For the text-containing cell, return its midpoint in (X, Y) coordinate format. 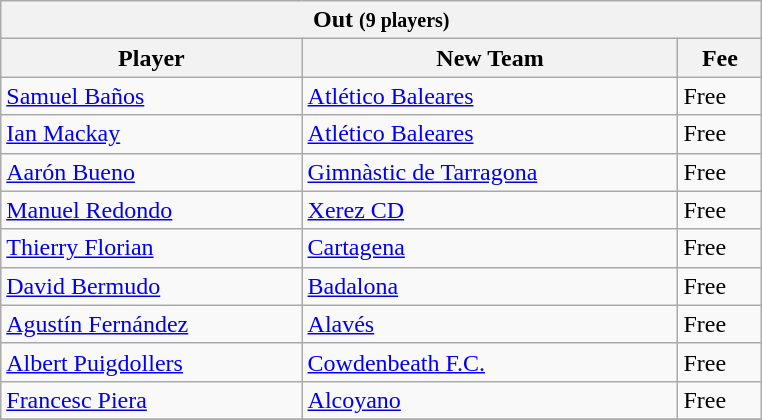
Samuel Baños (152, 96)
Albert Puigdollers (152, 362)
Gimnàstic de Tarragona (490, 172)
Francesc Piera (152, 400)
Badalona (490, 286)
Xerez CD (490, 210)
Player (152, 58)
Manuel Redondo (152, 210)
Out (9 players) (382, 20)
Alcoyano (490, 400)
Alavés (490, 324)
David Bermudo (152, 286)
Agustín Fernández (152, 324)
New Team (490, 58)
Fee (720, 58)
Aarón Bueno (152, 172)
Cartagena (490, 248)
Thierry Florian (152, 248)
Ian Mackay (152, 134)
Cowdenbeath F.C. (490, 362)
